Locate the cell with the specified text and output its (x, y) center coordinate. 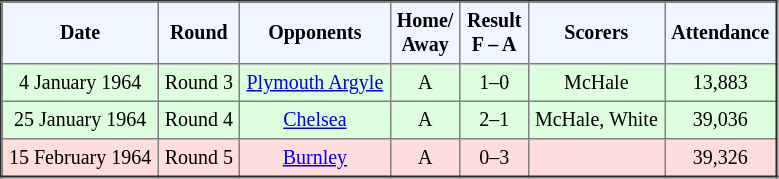
Home/Away (425, 33)
Round (199, 33)
39,326 (721, 158)
Plymouth Argyle (315, 83)
13,883 (721, 83)
1–0 (494, 83)
Attendance (721, 33)
4 January 1964 (80, 83)
Burnley (315, 158)
2–1 (494, 120)
Round 5 (199, 158)
Round 3 (199, 83)
ResultF – A (494, 33)
Round 4 (199, 120)
Scorers (596, 33)
25 January 1964 (80, 120)
McHale (596, 83)
Date (80, 33)
39,036 (721, 120)
Opponents (315, 33)
Chelsea (315, 120)
15 February 1964 (80, 158)
McHale, White (596, 120)
0–3 (494, 158)
